Determine the (X, Y) coordinate at the center of the cell enclosing the given text.  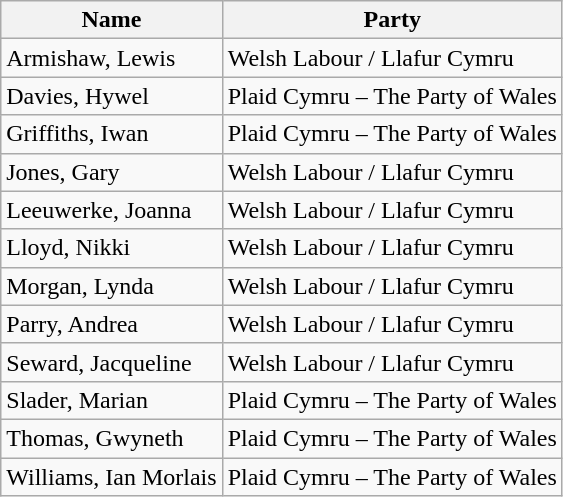
Morgan, Lynda (112, 286)
Slader, Marian (112, 400)
Seward, Jacqueline (112, 362)
Williams, Ian Morlais (112, 477)
Jones, Gary (112, 172)
Davies, Hywel (112, 96)
Lloyd, Nikki (112, 248)
Leeuwerke, Joanna (112, 210)
Party (392, 20)
Thomas, Gwyneth (112, 438)
Armishaw, Lewis (112, 58)
Griffiths, Iwan (112, 134)
Parry, Andrea (112, 324)
Name (112, 20)
